Locate the cell with the specified text and output its [x, y] center coordinate. 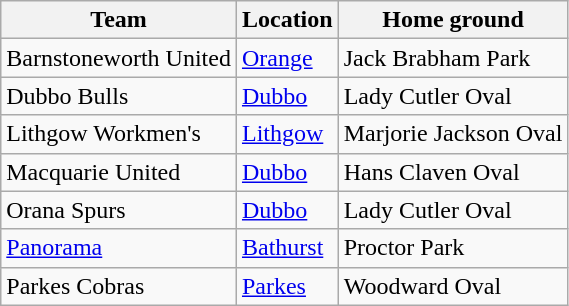
Marjorie Jackson Oval [453, 134]
Barnstoneworth United [119, 58]
Lithgow Workmen's [119, 134]
Location [287, 20]
Parkes [287, 286]
Orange [287, 58]
Bathurst [287, 248]
Lithgow [287, 134]
Woodward Oval [453, 286]
Orana Spurs [119, 210]
Dubbo Bulls [119, 96]
Parkes Cobras [119, 286]
Panorama [119, 248]
Jack Brabham Park [453, 58]
Proctor Park [453, 248]
Macquarie United [119, 172]
Home ground [453, 20]
Hans Claven Oval [453, 172]
Team [119, 20]
